Detect which cell encompasses the target text, then output its [X, Y] center coordinate. 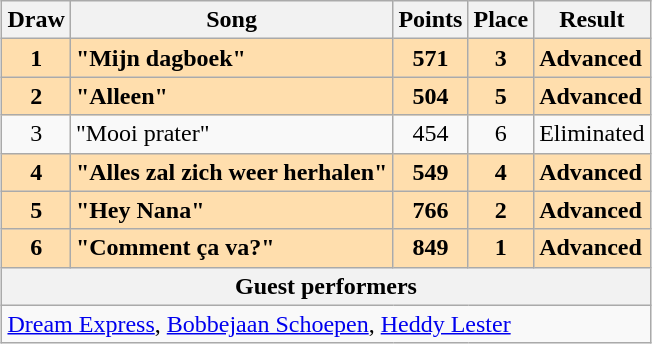
"Mijn dagboek" [232, 58]
Points [430, 20]
Result [592, 20]
766 [430, 210]
504 [430, 96]
"Alles zal zich weer herhalen" [232, 172]
571 [430, 58]
549 [430, 172]
Eliminated [592, 134]
Guest performers [326, 286]
Song [232, 20]
Dream Express, Bobbejaan Schoepen, Heddy Lester [326, 324]
Draw [36, 20]
"Alleen" [232, 96]
849 [430, 248]
454 [430, 134]
"Mooi prater" [232, 134]
"Comment ça va?" [232, 248]
"Hey Nana" [232, 210]
Place [501, 20]
